Detect which cell encompasses the target text, then output its [x, y] center coordinate. 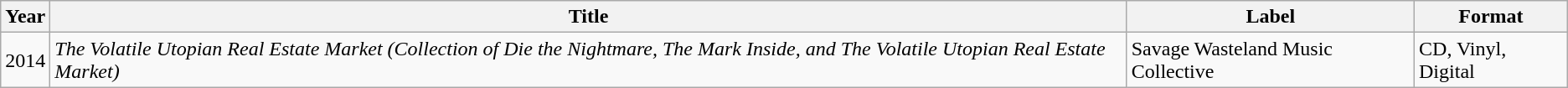
2014 [25, 60]
Title [588, 17]
Year [25, 17]
The Volatile Utopian Real Estate Market (Collection of Die the Nightmare, The Mark Inside, and The Volatile Utopian Real Estate Market) [588, 60]
Savage Wasteland Music Collective [1270, 60]
Label [1270, 17]
Format [1491, 17]
CD, Vinyl, Digital [1491, 60]
